For the text-containing cell, return its midpoint in [x, y] coordinate format. 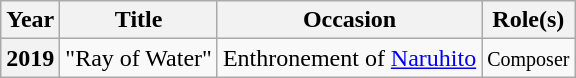
Enthronement of Naruhito [349, 58]
"Ray of Water" [139, 58]
2019 [30, 58]
Title [139, 20]
Composer [528, 58]
Occasion [349, 20]
Year [30, 20]
Role(s) [528, 20]
